Pinpoint the cell where the given text exists, returning its (x, y) midpoint coordinate. 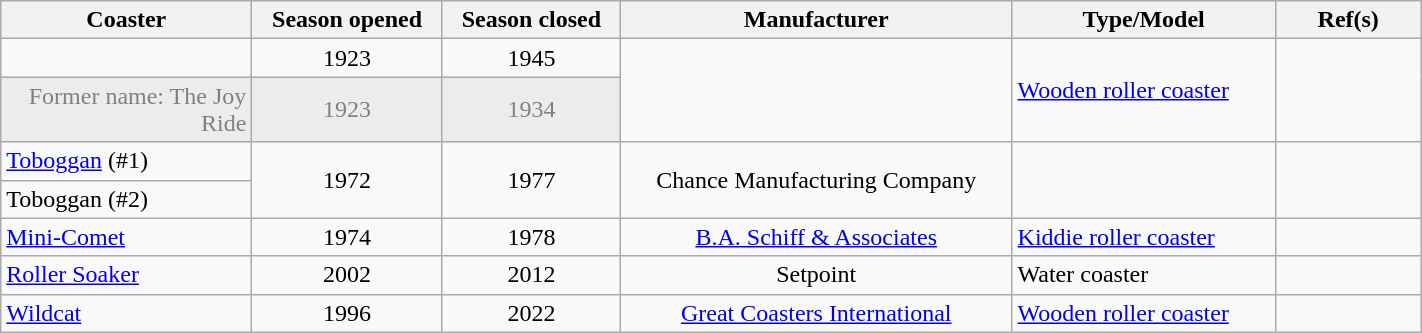
Toboggan (#1) (126, 161)
Coaster (126, 20)
1972 (348, 180)
Former name: The Joy Ride (126, 110)
Great Coasters International (816, 313)
Ref(s) (1348, 20)
Setpoint (816, 275)
2012 (531, 275)
Toboggan (#2) (126, 199)
Manufacturer (816, 20)
1977 (531, 180)
Kiddie roller coaster (1144, 237)
Season opened (348, 20)
Type/Model (1144, 20)
B.A. Schiff & Associates (816, 237)
1934 (531, 110)
1978 (531, 237)
Wildcat (126, 313)
1974 (348, 237)
2002 (348, 275)
2022 (531, 313)
1945 (531, 58)
Mini-Comet (126, 237)
Water coaster (1144, 275)
Chance Manufacturing Company (816, 180)
Season closed (531, 20)
Roller Soaker (126, 275)
1996 (348, 313)
